For the text-containing cell, return its midpoint in (x, y) coordinate format. 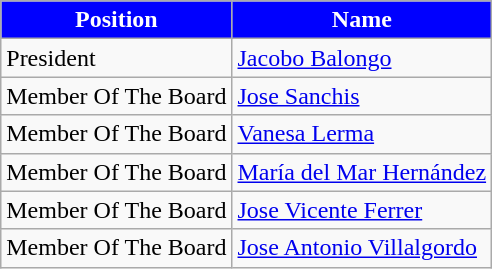
Name (362, 20)
Jose Vicente Ferrer (362, 210)
Position (116, 20)
Jose Antonio Villalgordo (362, 248)
Vanesa Lerma (362, 134)
Jose Sanchis (362, 96)
María del Mar Hernández (362, 172)
Jacobo Balongo (362, 58)
President (116, 58)
